For the text-containing cell, return its midpoint in (x, y) coordinate format. 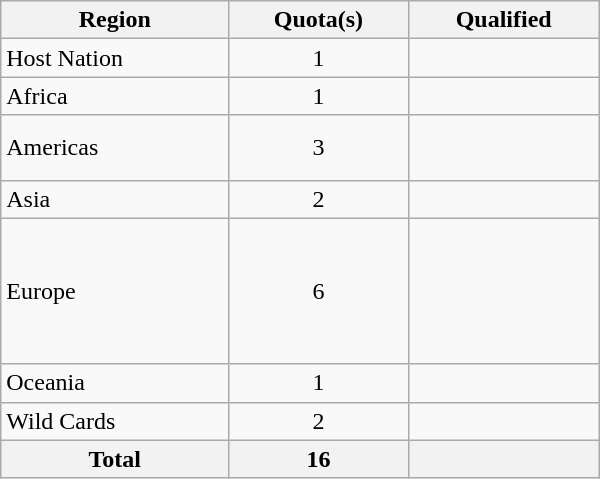
Total (115, 459)
Wild Cards (115, 421)
Oceania (115, 383)
Asia (115, 199)
Europe (115, 291)
Region (115, 20)
3 (318, 148)
Qualified (504, 20)
6 (318, 291)
Americas (115, 148)
16 (318, 459)
Quota(s) (318, 20)
Host Nation (115, 58)
Africa (115, 96)
